Provide the [X, Y] coordinate of the cell's center where the given text is located.  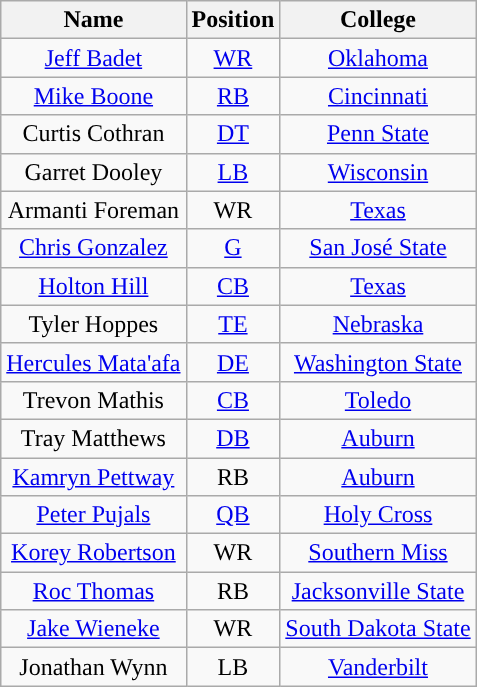
Nebraska [378, 324]
Korey Robertson [94, 553]
Trevon Mathis [94, 400]
Chris Gonzalez [94, 248]
Peter Pujals [94, 515]
DT [233, 134]
DB [233, 438]
DE [233, 362]
Garret Dooley [94, 172]
Holton Hill [94, 286]
Southern Miss [378, 553]
Wisconsin [378, 172]
Oklahoma [378, 58]
Toledo [378, 400]
Position [233, 20]
Jake Wieneke [94, 629]
Washington State [378, 362]
TE [233, 324]
College [378, 20]
Roc Thomas [94, 591]
Penn State [378, 134]
Cincinnati [378, 96]
South Dakota State [378, 629]
Jeff Badet [94, 58]
Tyler Hoppes [94, 324]
G [233, 248]
Vanderbilt [378, 667]
Mike Boone [94, 96]
QB [233, 515]
Curtis Cothran [94, 134]
Armanti Foreman [94, 210]
Jacksonville State [378, 591]
Jonathan Wynn [94, 667]
Hercules Mata'afa [94, 362]
Holy Cross [378, 515]
Name [94, 20]
Tray Matthews [94, 438]
San José State [378, 248]
Kamryn Pettway [94, 477]
